Search for the cell housing the specified text and yield its [X, Y] center coordinate. 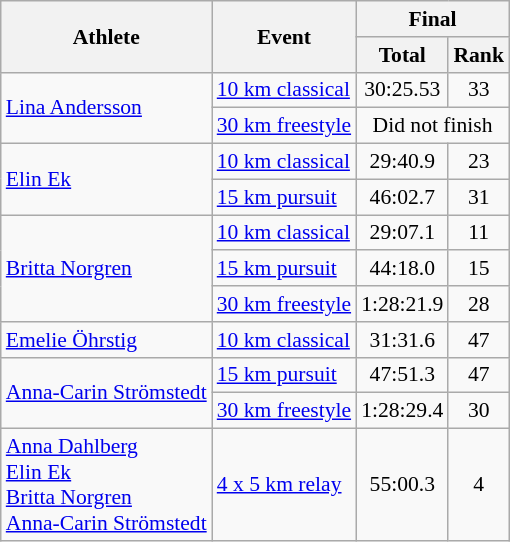
23 [478, 162]
Emelie Öhrstig [106, 340]
1:28:29.4 [402, 411]
47:51.3 [402, 375]
31:31.6 [402, 340]
Total [402, 55]
Athlete [106, 36]
Lina Andersson [106, 108]
Britta Norgren [106, 268]
29:07.1 [402, 233]
55:00.3 [402, 485]
4 x 5 km relay [284, 485]
Anna-Carin Strömstedt [106, 392]
Event [284, 36]
33 [478, 90]
30 [478, 411]
Final [432, 19]
31 [478, 197]
1:28:21.9 [402, 304]
Elin Ek [106, 180]
44:18.0 [402, 269]
30:25.53 [402, 90]
Anna DahlbergElin EkBritta NorgrenAnna-Carin Strömstedt [106, 485]
29:40.9 [402, 162]
46:02.7 [402, 197]
4 [478, 485]
Rank [478, 55]
Did not finish [432, 126]
15 [478, 269]
28 [478, 304]
11 [478, 233]
